Identify which cell holds the provided text, then report its [x, y] central coordinate. 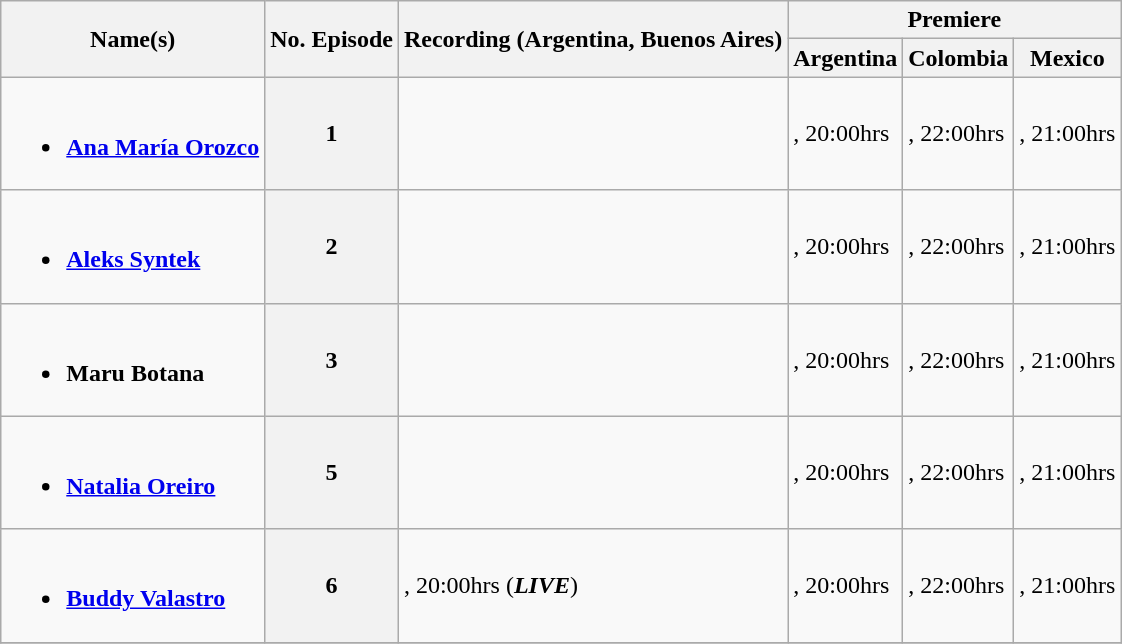
, 20:00hrs (LIVE) [592, 586]
Name(s) [133, 39]
6 [332, 586]
1 [332, 134]
Natalia Oreiro [133, 472]
Argentina [846, 58]
Ana María Orozco [133, 134]
Aleks Syntek [133, 246]
Maru Botana [133, 360]
Buddy Valastro [133, 586]
Premiere [954, 20]
Mexico [1068, 58]
5 [332, 472]
No. Episode [332, 39]
3 [332, 360]
2 [332, 246]
Recording (Argentina, Buenos Aires) [592, 39]
Colombia [958, 58]
